Scan for the cell matching the given text and deliver its [x, y] coordinate at center. 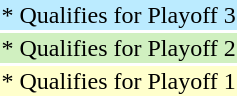
* Qualifies for Playoff 3 [118, 15]
* Qualifies for Playoff 2 [118, 48]
* Qualifies for Playoff 1 [118, 81]
